Extract the (X, Y) coordinate from the center of the cell holding the provided text.  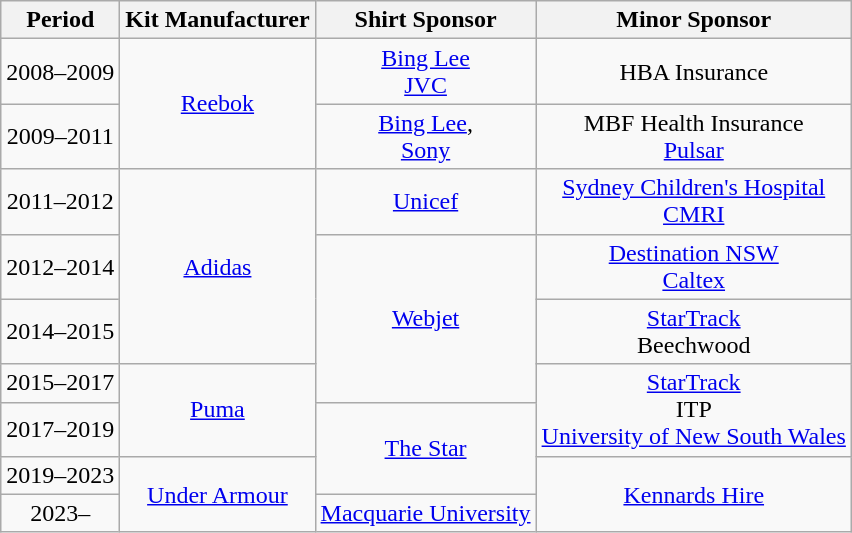
Bing Lee, Sony (426, 136)
Shirt Sponsor (426, 20)
Minor Sponsor (694, 20)
Puma (218, 410)
2008–2009 (60, 72)
Reebok (218, 104)
Macquarie University (426, 513)
Under Armour (218, 494)
2014–2015 (60, 332)
Adidas (218, 266)
Kennards Hire (694, 494)
Sydney Children's HospitalCMRI (694, 202)
Webjet (426, 318)
Destination NSWCaltex (694, 266)
StarTrackITPUniversity of New South Wales (694, 410)
2023– (60, 513)
2015–2017 (60, 383)
2012–2014 (60, 266)
Unicef (426, 202)
2019–2023 (60, 475)
Period (60, 20)
The Star (426, 448)
HBA Insurance (694, 72)
MBF Health InsurancePulsar (694, 136)
Bing LeeJVC (426, 72)
Kit Manufacturer (218, 20)
2009–2011 (60, 136)
StarTrack Beechwood (694, 332)
2011–2012 (60, 202)
2017–2019 (60, 429)
